Scan for the cell matching the given text and deliver its (x, y) coordinate at center. 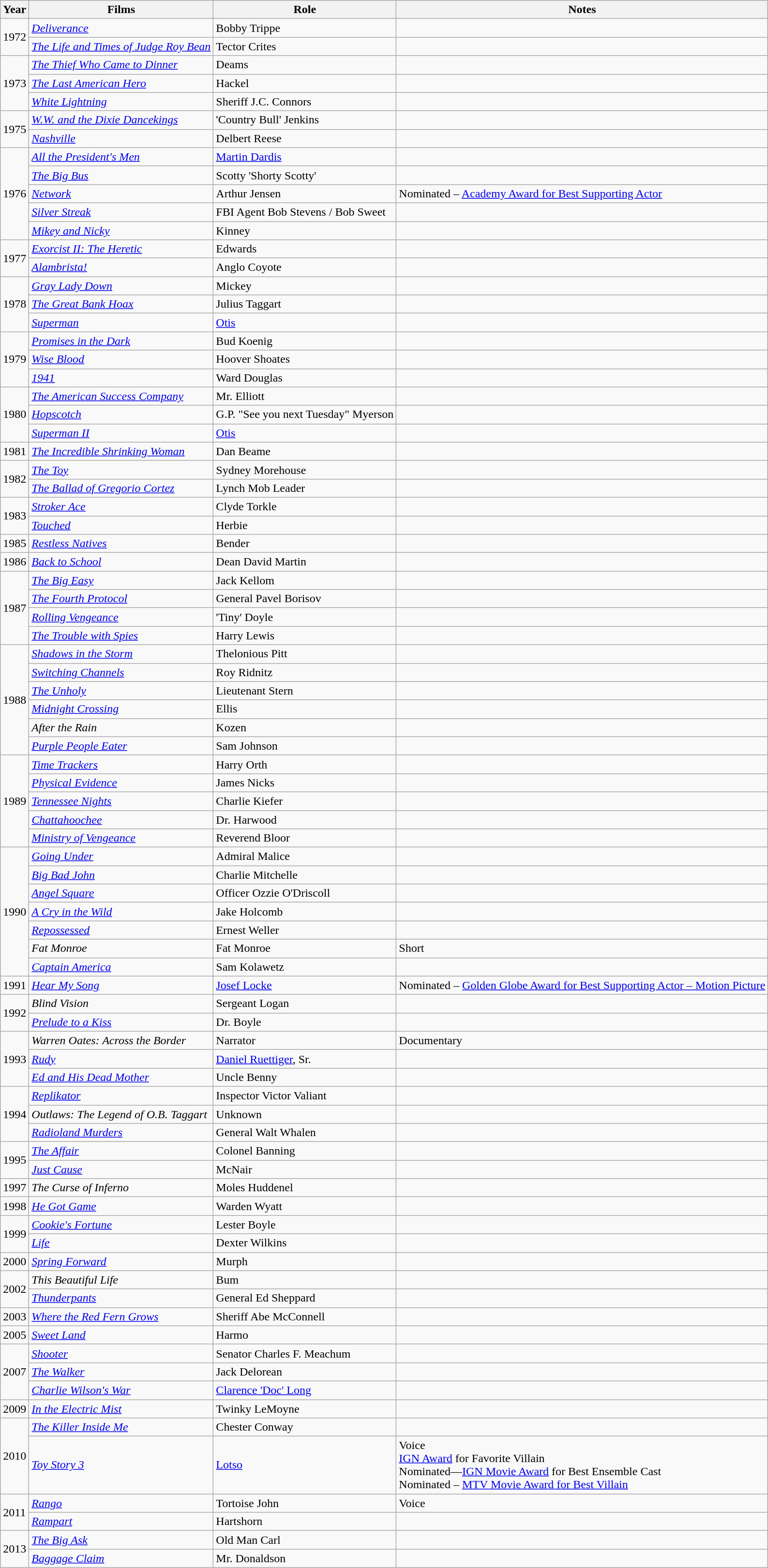
2009 (15, 1409)
1995 (15, 1160)
Dexter Wilkins (305, 1243)
The Unholy (121, 691)
Baggage Claim (121, 1558)
After the Rain (121, 727)
Prelude to a Kiss (121, 1022)
Arthur Jensen (305, 193)
Films (121, 10)
Anglo Coyote (305, 267)
1985 (15, 544)
2000 (15, 1261)
'Tiny' Doyle (305, 617)
Jake Holcomb (305, 912)
Murph (305, 1261)
Tortoise John (305, 1503)
1999 (15, 1234)
2007 (15, 1372)
Lotso (305, 1465)
A Cry in the Wild (121, 912)
Hear My Song (121, 985)
Nashville (121, 138)
Lieutenant Stern (305, 691)
Deams (305, 65)
2011 (15, 1512)
'Country Bull' Jenkins (305, 120)
Going Under (121, 857)
Touched (121, 525)
1989 (15, 801)
The Life and Times of Judge Roy Bean (121, 46)
Kinney (305, 231)
Deliverance (121, 28)
Mickey (305, 286)
Ernest Weller (305, 930)
Wise Blood (121, 359)
Sergeant Logan (305, 1004)
The Curse of Inferno (121, 1188)
Nominated – Golden Globe Award for Best Supporting Actor – Motion Picture (582, 985)
Bum (305, 1280)
General Pavel Borisov (305, 599)
Shooter (121, 1353)
Rolling Vengeance (121, 617)
Chattahoochee (121, 820)
The Walker (121, 1372)
Stroker Ace (121, 506)
1998 (15, 1206)
General Ed Sheppard (305, 1298)
The Big Ask (121, 1540)
Mr. Elliott (305, 396)
Twinky LeMoyne (305, 1409)
Superman (121, 323)
Role (305, 10)
Charlie Kiefer (305, 801)
Uncle Benny (305, 1077)
1979 (15, 359)
Bud Koenig (305, 341)
The Last American Hero (121, 83)
Toy Story 3 (121, 1465)
Time Trackers (121, 764)
Daniel Ruettiger, Sr. (305, 1059)
Reverend Bloor (305, 838)
Scotty 'Shorty Scotty' (305, 175)
Voice (582, 1503)
W.W. and the Dixie Dancekings (121, 120)
Harmo (305, 1335)
1941 (121, 378)
Dr. Harwood (305, 820)
Hartshorn (305, 1522)
1973 (15, 83)
This Beautiful Life (121, 1280)
Officer Ozzie O'Driscoll (305, 893)
Clarence 'Doc' Long (305, 1390)
Chester Conway (305, 1427)
Warden Wyatt (305, 1206)
Nominated – Academy Award for Best Supporting Actor (582, 193)
1991 (15, 985)
1978 (15, 304)
Jack Delorean (305, 1372)
1986 (15, 562)
Jack Kellom (305, 580)
The Trouble with Spies (121, 636)
Dan Beame (305, 451)
Harry Orth (305, 764)
Silver Streak (121, 212)
Gray Lady Down (121, 286)
Year (15, 10)
Unknown (305, 1114)
Mikey and Nicky (121, 231)
Ellis (305, 709)
Tennessee Nights (121, 801)
The Incredible Shrinking Woman (121, 451)
Roy Ridnitz (305, 672)
VoiceIGN Award for Favorite VillainNominated—IGN Movie Award for Best Ensemble CastNominated – MTV Movie Award for Best Villain (582, 1465)
FBI Agent Bob Stevens / Bob Sweet (305, 212)
Colonel Banning (305, 1151)
Physical Evidence (121, 783)
Midnight Crossing (121, 709)
Ed and His Dead Mother (121, 1077)
Delbert Reese (305, 138)
Harry Lewis (305, 636)
Rampart (121, 1522)
All the President's Men (121, 157)
1983 (15, 516)
Angel Square (121, 893)
1997 (15, 1188)
1976 (15, 193)
The Big Easy (121, 580)
2010 (15, 1456)
Ward Douglas (305, 378)
Lester Boyle (305, 1225)
Hopscotch (121, 414)
Inspector Victor Valiant (305, 1095)
The Affair (121, 1151)
Promises in the Dark (121, 341)
The Fourth Protocol (121, 599)
The Great Bank Hoax (121, 304)
Sam Kolawetz (305, 967)
2003 (15, 1317)
1972 (15, 37)
2005 (15, 1335)
Where the Red Fern Grows (121, 1317)
White Lightning (121, 102)
Superman II (121, 433)
Ministry of Vengeance (121, 838)
Sheriff J.C. Connors (305, 102)
Repossessed (121, 930)
Clyde Torkle (305, 506)
1977 (15, 258)
Notes (582, 10)
Purple People Eater (121, 746)
Rango (121, 1503)
G.P. "See you next Tuesday" Myerson (305, 414)
1982 (15, 479)
Mr. Donaldson (305, 1558)
Radioland Murders (121, 1133)
Sweet Land (121, 1335)
1988 (15, 700)
The Toy (121, 470)
Thunderpants (121, 1298)
Back to School (121, 562)
Old Man Carl (305, 1540)
Spring Forward (121, 1261)
The Killer Inside Me (121, 1427)
Herbie (305, 525)
1994 (15, 1114)
1981 (15, 451)
Hackel (305, 83)
Charlie Mitchelle (305, 875)
1980 (15, 414)
He Got Game (121, 1206)
Switching Channels (121, 672)
The Thief Who Came to Dinner (121, 65)
Dean David Martin (305, 562)
1987 (15, 608)
In the Electric Mist (121, 1409)
Senator Charles F. Meachum (305, 1353)
Documentary (582, 1040)
Big Bad John (121, 875)
The Ballad of Gregorio Cortez (121, 488)
Hoover Shoates (305, 359)
2002 (15, 1289)
Bobby Trippe (305, 28)
Outlaws: The Legend of O.B. Taggart (121, 1114)
General Walt Whalen (305, 1133)
Julius Taggart (305, 304)
1993 (15, 1059)
Dr. Boyle (305, 1022)
Narrator (305, 1040)
Martin Dardis (305, 157)
The American Success Company (121, 396)
Exorcist II: The Heretic (121, 249)
The Big Bus (121, 175)
James Nicks (305, 783)
Charlie Wilson's War (121, 1390)
Thelonious Pitt (305, 654)
2013 (15, 1549)
Blind Vision (121, 1004)
1990 (15, 912)
Rudy (121, 1059)
Admiral Malice (305, 857)
Restless Natives (121, 544)
Short (582, 948)
Life (121, 1243)
1992 (15, 1013)
Tector Crites (305, 46)
Captain America (121, 967)
Cookie's Fortune (121, 1225)
Alambrista! (121, 267)
Kozen (305, 727)
Sheriff Abe McConnell (305, 1317)
Edwards (305, 249)
1975 (15, 129)
Warren Oates: Across the Border (121, 1040)
Moles Huddenel (305, 1188)
Josef Locke (305, 985)
Replikator (121, 1095)
Sydney Morehouse (305, 470)
Lynch Mob Leader (305, 488)
Shadows in the Storm (121, 654)
Just Cause (121, 1169)
Bender (305, 544)
Sam Johnson (305, 746)
Network (121, 193)
McNair (305, 1169)
